Return the [X, Y] coordinate for the center point of the cell that contains the specified text.  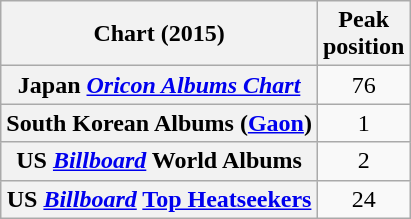
South Korean Albums (Gaon) [160, 123]
76 [363, 85]
24 [363, 199]
1 [363, 123]
US Billboard World Albums [160, 161]
2 [363, 161]
Japan Oricon Albums Chart [160, 85]
Chart (2015) [160, 34]
US Billboard Top Heatseekers [160, 199]
Peakposition [363, 34]
